Provide the [X, Y] coordinate of the cell's center where the given text is located.  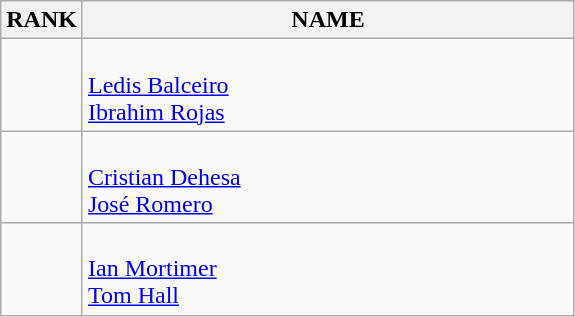
RANK [42, 20]
Ledis BalceiroIbrahim Rojas [328, 85]
Ian MortimerTom Hall [328, 269]
NAME [328, 20]
Cristian DehesaJosé Romero [328, 177]
